Search for the cell housing the specified text and yield its [X, Y] center coordinate. 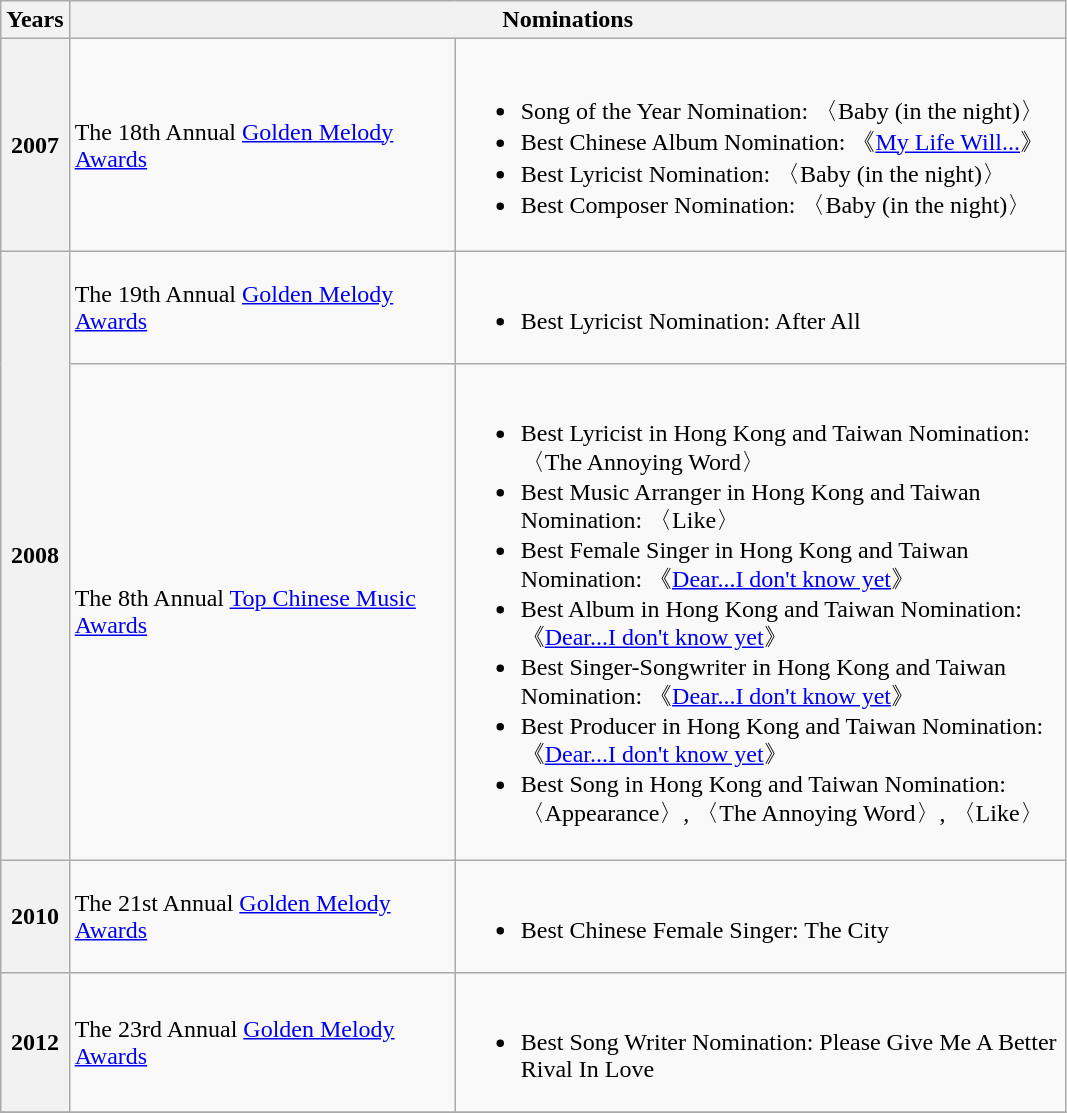
The 23rd Annual Golden Melody Awards [262, 1043]
The 19th Annual Golden Melody Awards [262, 308]
Best Song Writer Nomination: Please Give Me A Better Rival In Love [760, 1043]
Best Chinese Female Singer: The City [760, 916]
2008 [35, 556]
2012 [35, 1043]
Best Lyricist Nomination: After All [760, 308]
The 8th Annual Top Chinese Music Awards [262, 612]
Nominations [568, 20]
The 18th Annual Golden Melody Awards [262, 145]
Years [35, 20]
The 21st Annual Golden Melody Awards [262, 916]
2007 [35, 145]
2010 [35, 916]
